Capture the cell that displays the provided text and extract its (X, Y) central coordinate. 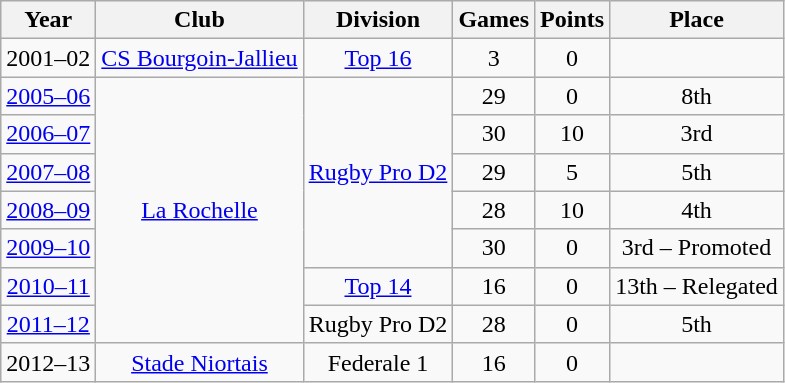
2012–13 (48, 362)
3rd – Promoted (697, 248)
8th (697, 96)
2006–07 (48, 134)
2011–12 (48, 324)
Points (572, 20)
Top 16 (378, 58)
Federale 1 (378, 362)
3 (494, 58)
5 (572, 172)
Stade Niortais (200, 362)
2010–11 (48, 286)
3rd (697, 134)
Games (494, 20)
4th (697, 210)
Division (378, 20)
Top 14 (378, 286)
CS Bourgoin-Jallieu (200, 58)
Year (48, 20)
2001–02 (48, 58)
13th – Relegated (697, 286)
La Rochelle (200, 210)
2007–08 (48, 172)
Club (200, 20)
2005–06 (48, 96)
2009–10 (48, 248)
2008–09 (48, 210)
Place (697, 20)
